Identify which cell holds the provided text, then report its [x, y] central coordinate. 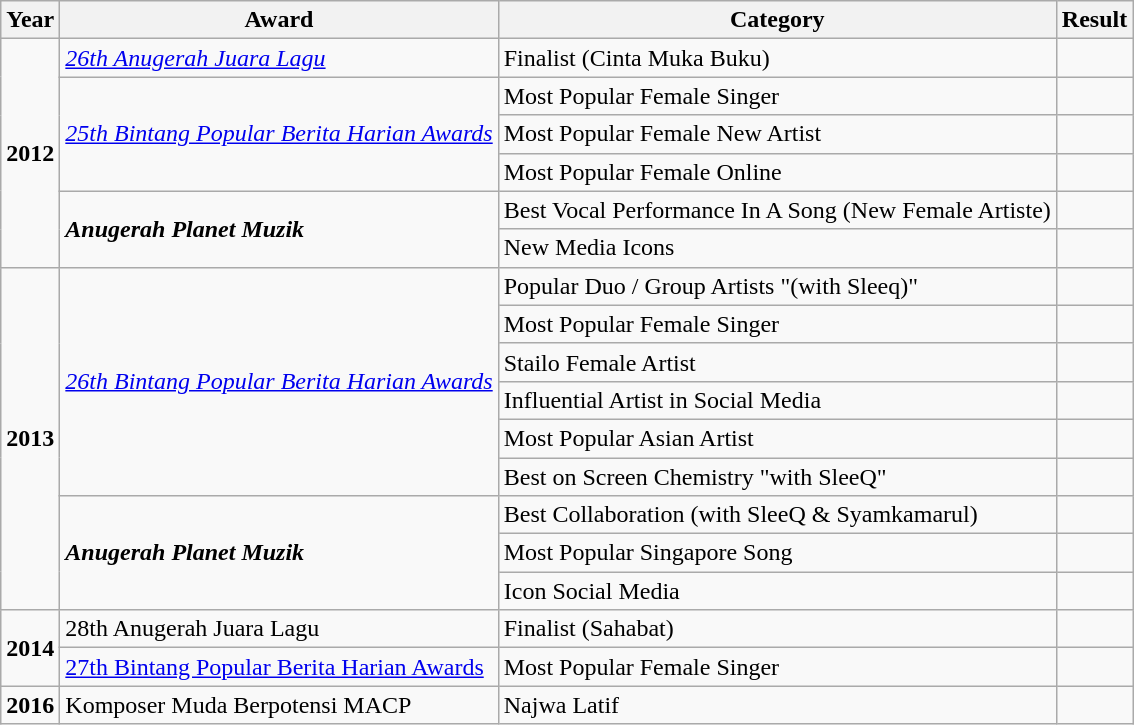
Stailo Female Artist [777, 362]
Finalist (Cinta Muka Buku) [777, 58]
2013 [30, 438]
Award [279, 20]
Finalist (Sahabat) [777, 629]
Komposer Muda Berpotensi MACP [279, 705]
Best Vocal Performance In A Song (New Female Artiste) [777, 210]
New Media Icons [777, 248]
Year [30, 20]
Popular Duo / Group Artists "(with Sleeq)" [777, 286]
2016 [30, 705]
Najwa Latif [777, 705]
Icon Social Media [777, 591]
2012 [30, 153]
2014 [30, 648]
Most Popular Female New Artist [777, 134]
Influential Artist in Social Media [777, 400]
Best Collaboration (with SleeQ & Syamkamarul) [777, 515]
27th Bintang Popular Berita Harian Awards [279, 667]
Best on Screen Chemistry "with SleeQ" [777, 477]
Result [1094, 20]
26th Bintang Popular Berita Harian Awards [279, 381]
Most Popular Female Online [777, 172]
28th Anugerah Juara Lagu [279, 629]
Most Popular Asian Artist [777, 438]
Most Popular Singapore Song [777, 553]
25th Bintang Popular Berita Harian Awards [279, 134]
Category [777, 20]
26th Anugerah Juara Lagu [279, 58]
